For the text-containing cell, return its midpoint in (x, y) coordinate format. 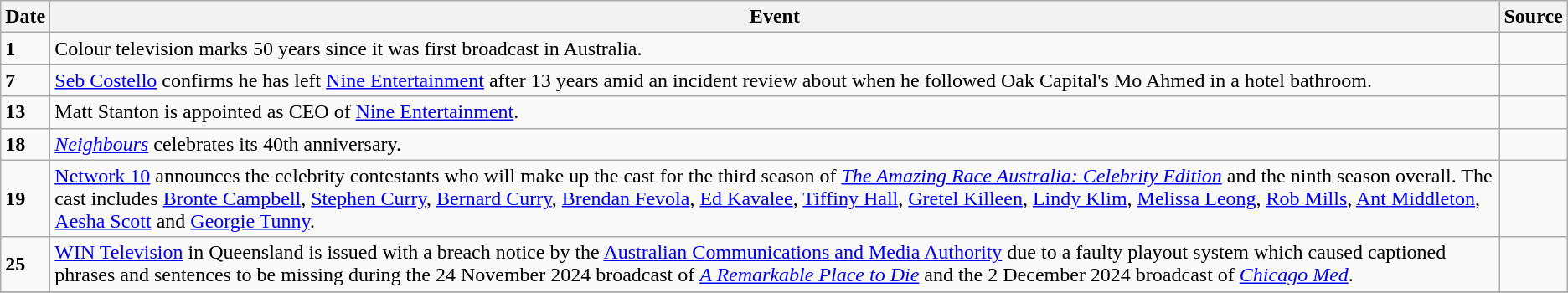
Neighbours celebrates its 40th anniversary. (775, 144)
25 (25, 265)
Event (775, 17)
13 (25, 112)
7 (25, 80)
Colour television marks 50 years since it was first broadcast in Australia. (775, 49)
18 (25, 144)
1 (25, 49)
Date (25, 17)
19 (25, 198)
Matt Stanton is appointed as CEO of Nine Entertainment. (775, 112)
Source (1533, 17)
